Scan for the cell matching the given text and deliver its [x, y] coordinate at center. 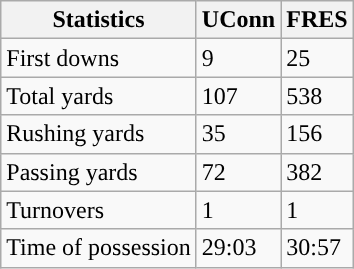
Rushing yards [99, 134]
107 [238, 96]
156 [317, 134]
Time of possession [99, 248]
35 [238, 134]
Turnovers [99, 210]
Statistics [99, 20]
382 [317, 172]
FRES [317, 20]
Total yards [99, 96]
30:57 [317, 248]
72 [238, 172]
29:03 [238, 248]
9 [238, 58]
First downs [99, 58]
25 [317, 58]
Passing yards [99, 172]
UConn [238, 20]
538 [317, 96]
